Capture the cell that displays the provided text and extract its (X, Y) central coordinate. 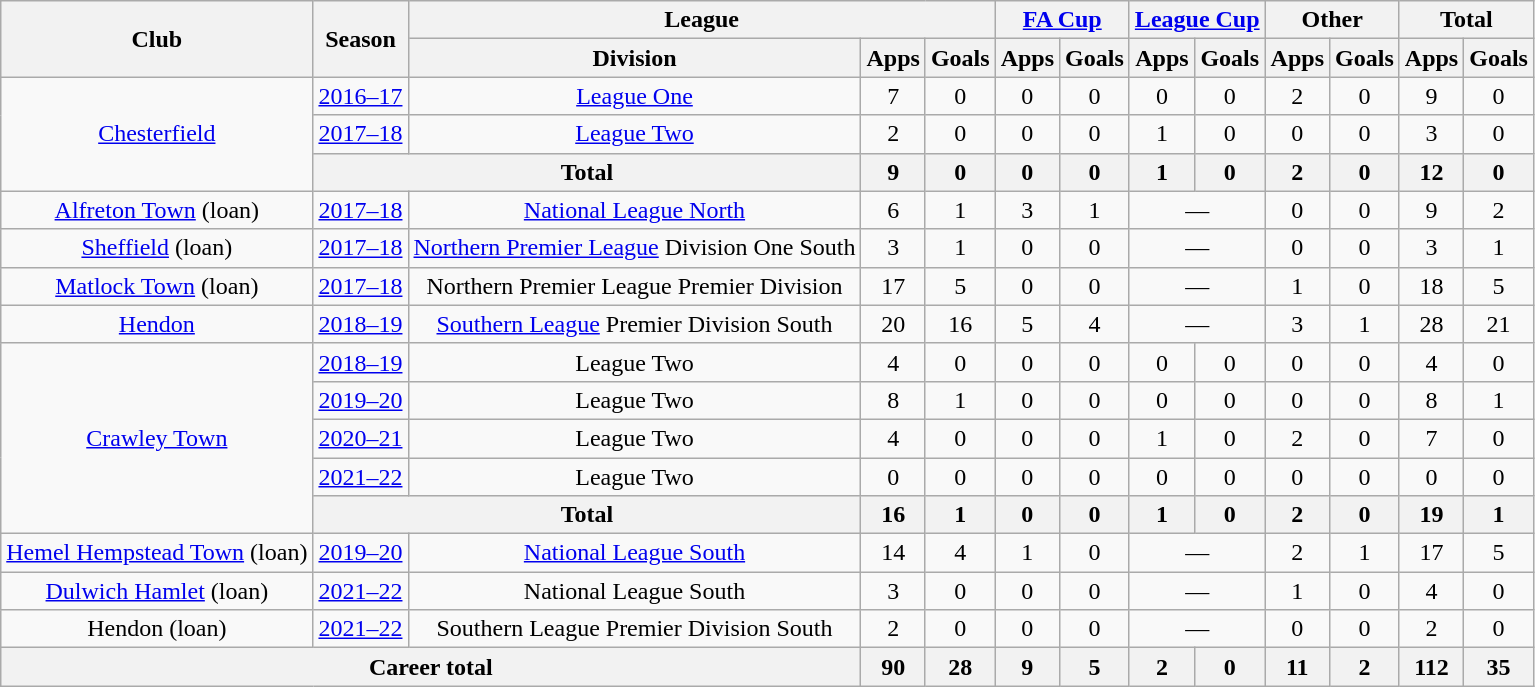
Hendon (loan) (157, 629)
Season (360, 39)
Northern Premier League Premier Division (634, 286)
20 (893, 324)
Hendon (157, 324)
12 (1431, 172)
National League North (634, 210)
FA Cup (1062, 20)
League Cup (1197, 20)
Sheffield (loan) (157, 248)
Other (1332, 20)
Club (157, 39)
6 (893, 210)
18 (1431, 286)
2020–21 (360, 438)
Crawley Town (157, 438)
Alfreton Town (loan) (157, 210)
Division (634, 58)
Dulwich Hamlet (loan) (157, 591)
League One (634, 96)
Career total (431, 667)
League (702, 20)
19 (1431, 515)
14 (893, 553)
21 (1499, 324)
112 (1431, 667)
2016–17 (360, 96)
Chesterfield (157, 134)
35 (1499, 667)
Northern Premier League Division One South (634, 248)
11 (1297, 667)
90 (893, 667)
Hemel Hempstead Town (loan) (157, 553)
Matlock Town (loan) (157, 286)
